Extract the (x, y) coordinate from the center of the cell holding the provided text.  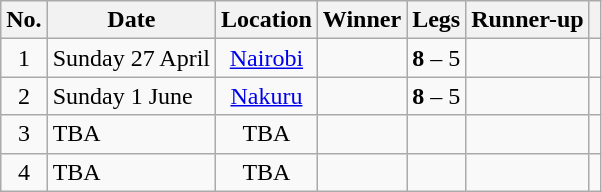
Runner-up (528, 20)
3 (24, 134)
2 (24, 96)
No. (24, 20)
Winner (362, 20)
Nairobi (267, 58)
Location (267, 20)
1 (24, 58)
4 (24, 172)
Sunday 1 June (131, 96)
Legs (436, 20)
Nakuru (267, 96)
Sunday 27 April (131, 58)
Date (131, 20)
